For the text-containing cell, return its midpoint in (X, Y) coordinate format. 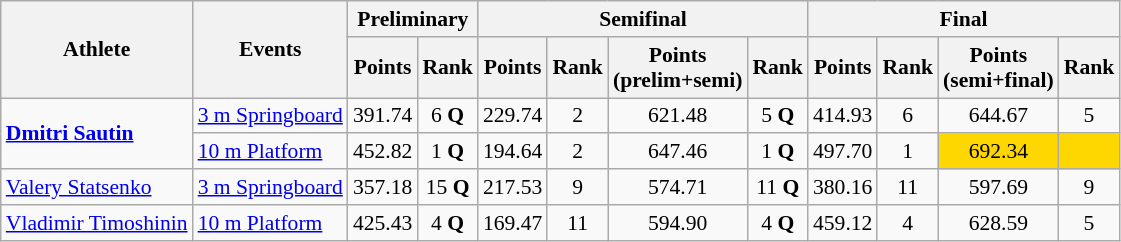
425.43 (382, 223)
6 (908, 116)
169.47 (512, 223)
497.70 (842, 152)
628.59 (998, 223)
1 (908, 152)
Semifinal (643, 19)
Athlete (97, 50)
Preliminary (413, 19)
4 (908, 223)
Dmitri Sautin (97, 134)
459.12 (842, 223)
11 Q (778, 187)
621.48 (678, 116)
452.82 (382, 152)
5 Q (778, 116)
594.90 (678, 223)
597.69 (998, 187)
217.53 (512, 187)
229.74 (512, 116)
644.67 (998, 116)
Points (semi+final) (998, 68)
574.71 (678, 187)
Valery Statsenko (97, 187)
357.18 (382, 187)
414.93 (842, 116)
15 Q (448, 187)
647.46 (678, 152)
391.74 (382, 116)
380.16 (842, 187)
6 Q (448, 116)
692.34 (998, 152)
194.64 (512, 152)
Final (964, 19)
Vladimir Timoshinin (97, 223)
Points (prelim+semi) (678, 68)
Events (270, 50)
